Determine the [X, Y] coordinate at the center of the cell enclosing the given text.  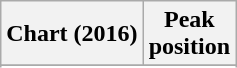
Chart (2016) [72, 34]
Peakposition [189, 34]
